Return the (X, Y) coordinate for the center point of the cell that contains the specified text.  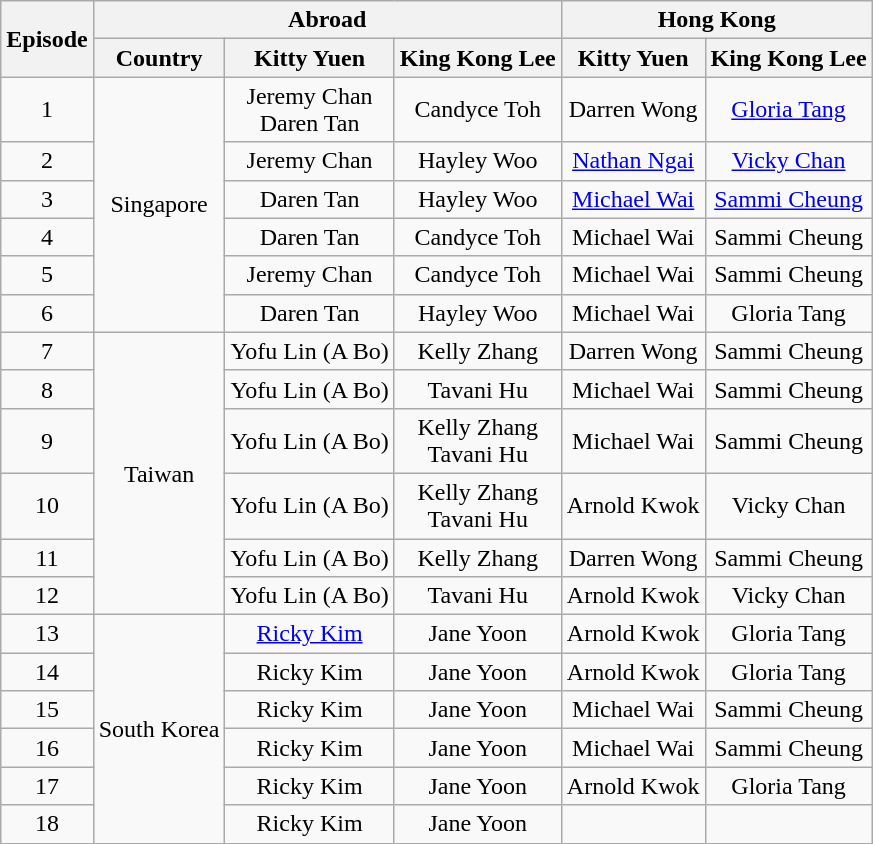
Hong Kong (716, 20)
6 (47, 313)
9 (47, 440)
4 (47, 237)
14 (47, 672)
Singapore (159, 204)
1 (47, 110)
11 (47, 557)
8 (47, 389)
5 (47, 275)
South Korea (159, 729)
17 (47, 786)
16 (47, 748)
Nathan Ngai (633, 161)
Episode (47, 39)
15 (47, 710)
18 (47, 824)
2 (47, 161)
Jeremy Chan Daren Tan (310, 110)
Country (159, 58)
7 (47, 351)
10 (47, 506)
12 (47, 596)
Abroad (327, 20)
13 (47, 634)
Taiwan (159, 473)
3 (47, 199)
